Provide the (x, y) coordinate of the cell's center where the given text is located.  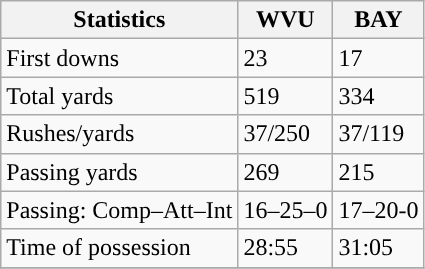
16–25–0 (286, 210)
37/250 (286, 134)
WVU (286, 20)
31:05 (378, 248)
Rushes/yards (120, 134)
269 (286, 172)
17 (378, 58)
334 (378, 96)
37/119 (378, 134)
Passing yards (120, 172)
215 (378, 172)
Statistics (120, 20)
519 (286, 96)
First downs (120, 58)
Total yards (120, 96)
28:55 (286, 248)
23 (286, 58)
17–20-0 (378, 210)
Passing: Comp–Att–Int (120, 210)
BAY (378, 20)
Time of possession (120, 248)
